Return the [x, y] coordinate for the center point of the cell that contains the specified text.  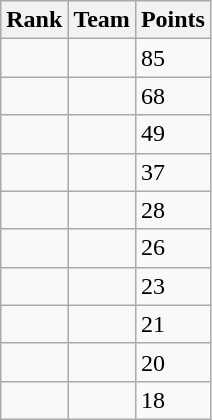
37 [172, 172]
Team [102, 20]
85 [172, 58]
23 [172, 286]
Rank [34, 20]
28 [172, 210]
18 [172, 400]
Points [172, 20]
26 [172, 248]
68 [172, 96]
21 [172, 324]
49 [172, 134]
20 [172, 362]
